Extract the [x, y] coordinate from the center of the cell holding the provided text.  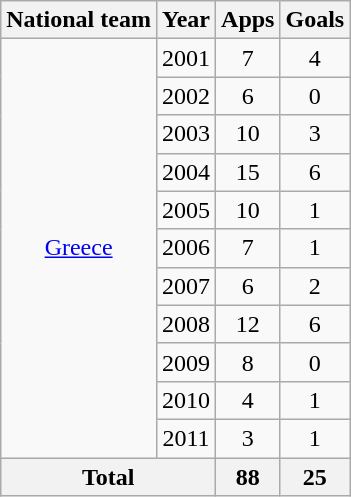
2001 [186, 58]
2009 [186, 362]
2004 [186, 172]
Apps [248, 20]
Goals [315, 20]
2006 [186, 248]
Total [108, 477]
2011 [186, 438]
2008 [186, 324]
Greece [79, 248]
25 [315, 477]
12 [248, 324]
8 [248, 362]
2007 [186, 286]
2003 [186, 134]
Year [186, 20]
88 [248, 477]
2010 [186, 400]
2002 [186, 96]
2005 [186, 210]
National team [79, 20]
15 [248, 172]
2 [315, 286]
